Provide the (X, Y) coordinate of the cell's center where the given text is located.  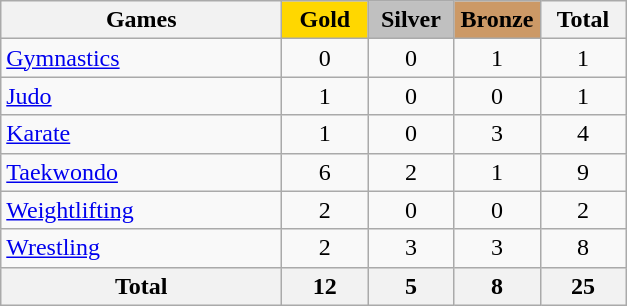
Weightlifting (142, 210)
12 (325, 286)
Wrestling (142, 248)
6 (325, 172)
Gold (325, 20)
Taekwondo (142, 172)
Games (142, 20)
9 (583, 172)
5 (411, 286)
Judo (142, 96)
Karate (142, 134)
Bronze (497, 20)
4 (583, 134)
Silver (411, 20)
25 (583, 286)
Gymnastics (142, 58)
